Pinpoint the cell where the given text exists, returning its (X, Y) midpoint coordinate. 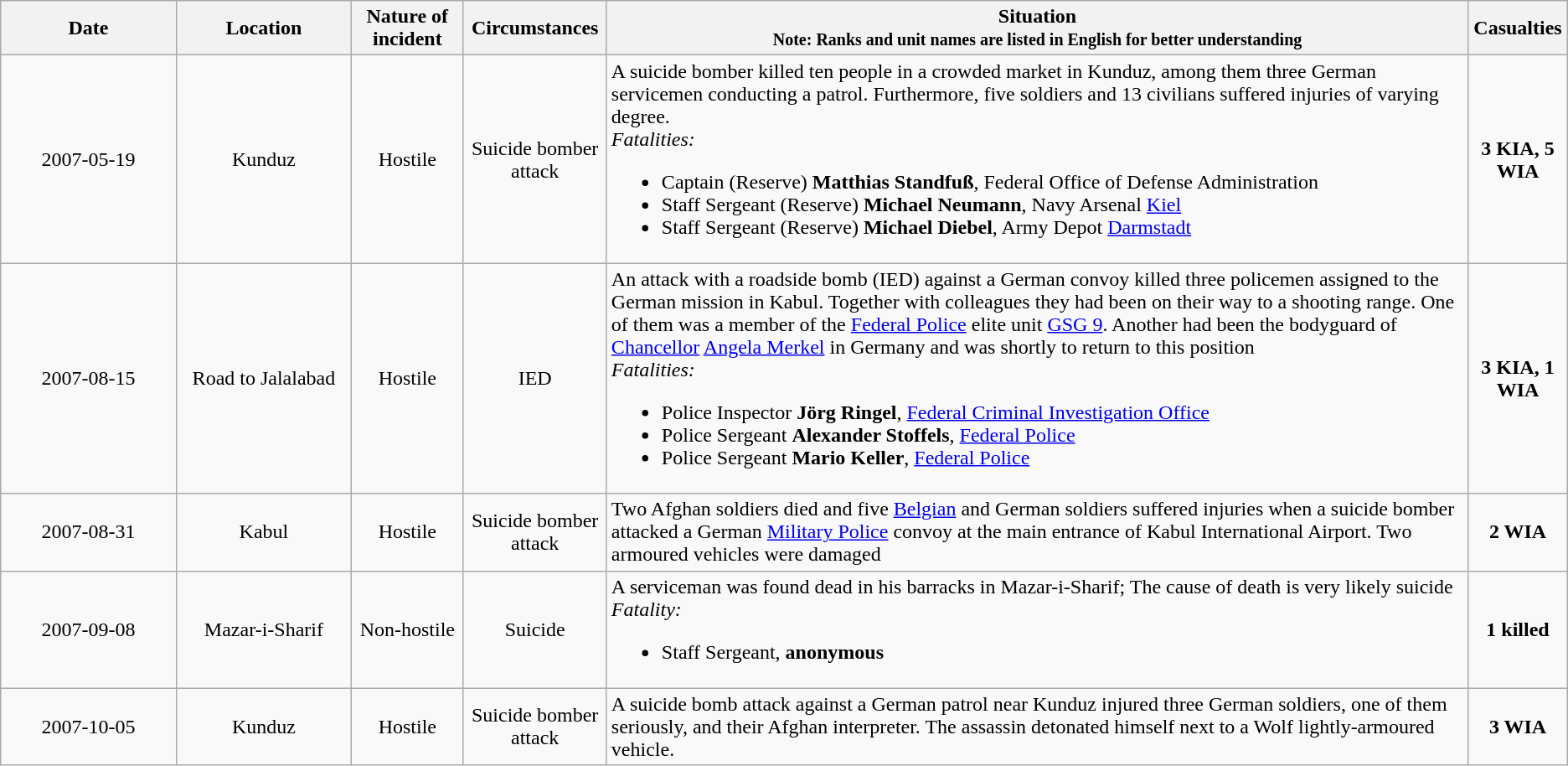
Suicide (534, 629)
Circumstances (534, 28)
Mazar-i-Sharif (263, 629)
3 KIA, 5 WIA (1518, 159)
Location (263, 28)
2007-08-15 (89, 379)
A serviceman was found dead in his barracks in Mazar-i-Sharif; The cause of death is very likely suicideFatality:Staff Sergeant, anonymous (1037, 629)
2007-10-05 (89, 727)
2 WIA (1518, 532)
Non-hostile (407, 629)
3 WIA (1518, 727)
2007-09-08 (89, 629)
Date (89, 28)
2007-08-31 (89, 532)
1 killed (1518, 629)
Casualties (1518, 28)
Kabul (263, 532)
Nature of incident (407, 28)
IED (534, 379)
2007-05-19 (89, 159)
SituationNote: Ranks and unit names are listed in English for better understanding (1037, 28)
Road to Jalalabad (263, 379)
3 KIA, 1 WIA (1518, 379)
